Locate the cell with the specified text and output its [x, y] center coordinate. 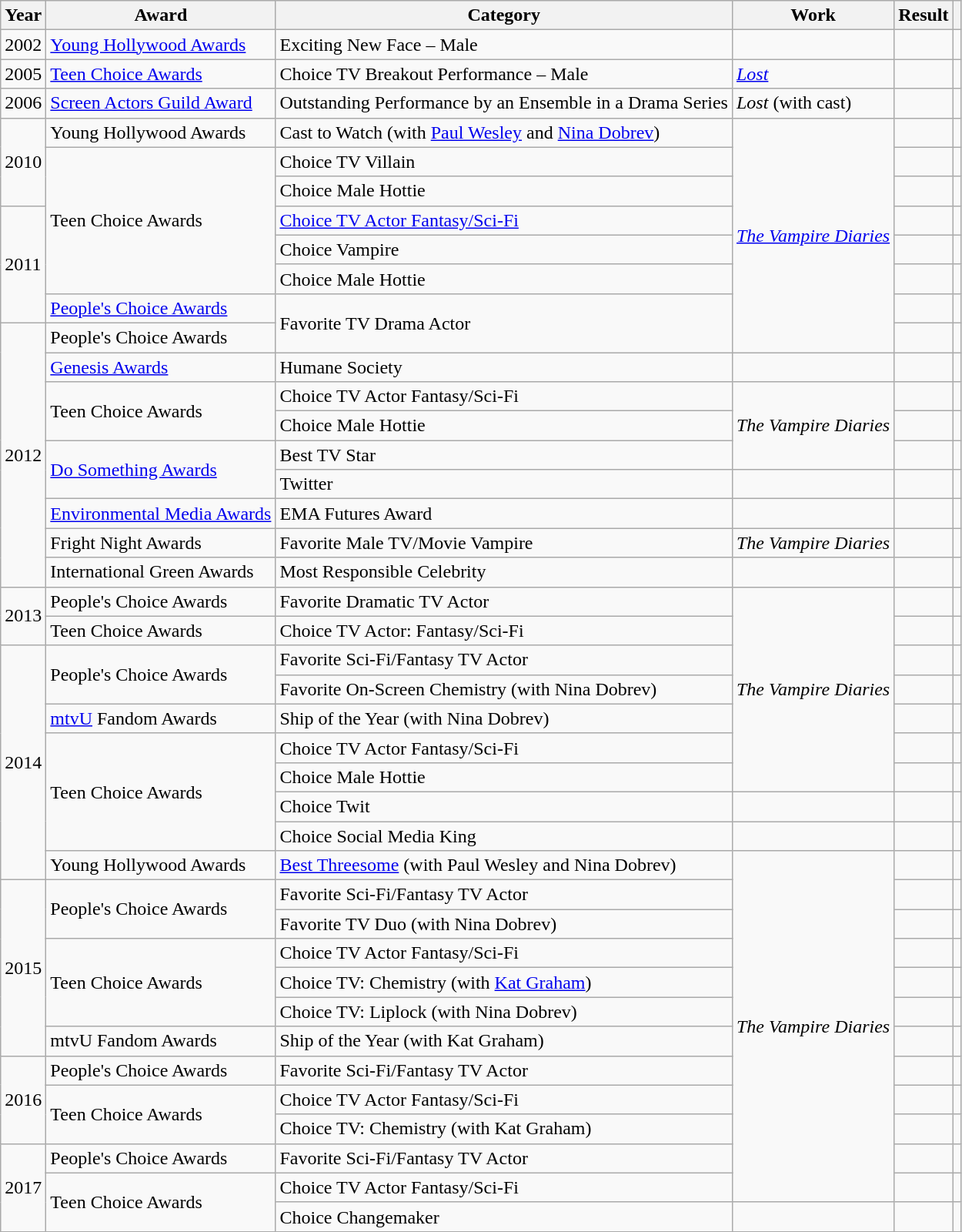
EMA Futures Award [504, 514]
Best TV Star [504, 455]
Choice TV: Liplock (with Nina Dobrev) [504, 1012]
Favorite On-Screen Chemistry (with Nina Dobrev) [504, 689]
Choice Twit [504, 806]
Choice Changemaker [504, 1217]
2006 [23, 103]
Choice Social Media King [504, 835]
Lost (with cast) [813, 103]
Category [504, 15]
2002 [23, 45]
Favorite TV Duo (with Nina Dobrev) [504, 924]
Genesis Awards [161, 367]
Ship of the Year (with Kat Graham) [504, 1041]
2012 [23, 454]
2010 [23, 162]
2014 [23, 762]
Outstanding Performance by an Ensemble in a Drama Series [504, 103]
Favorite TV Drama Actor [504, 323]
Fright Night Awards [161, 543]
Twitter [504, 484]
2016 [23, 1100]
Exciting New Face – Male [504, 45]
Environmental Media Awards [161, 514]
2005 [23, 74]
Award [161, 15]
Humane Society [504, 367]
International Green Awards [161, 572]
Year [23, 15]
Choice Vampire [504, 249]
Choice TV Actor: Fantasy/Sci-Fi [504, 631]
Favorite Dramatic TV Actor [504, 601]
2017 [23, 1187]
2011 [23, 264]
Cast to Watch (with Paul Wesley and Nina Dobrev) [504, 132]
2015 [23, 968]
Choice TV Villain [504, 162]
Choice TV Breakout Performance – Male [504, 74]
Most Responsible Celebrity [504, 572]
Favorite Male TV/Movie Vampire [504, 543]
Screen Actors Guild Award [161, 103]
2013 [23, 616]
Best Threesome (with Paul Wesley and Nina Dobrev) [504, 865]
Lost [813, 74]
Result [924, 15]
Do Something Awards [161, 470]
Ship of the Year (with Nina Dobrev) [504, 718]
Work [813, 15]
